Scan for the cell matching the given text and deliver its [X, Y] coordinate at center. 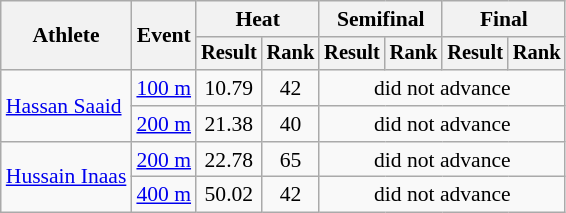
400 m [164, 195]
100 m [164, 88]
Hassan Saaid [66, 106]
21.38 [229, 124]
Semifinal [380, 19]
Event [164, 36]
Final [504, 19]
Hussain Inaas [66, 178]
Heat [258, 19]
50.02 [229, 195]
22.78 [229, 160]
65 [291, 160]
10.79 [229, 88]
Athlete [66, 36]
40 [291, 124]
